Return the (x, y) coordinate for the center point of the cell that contains the specified text.  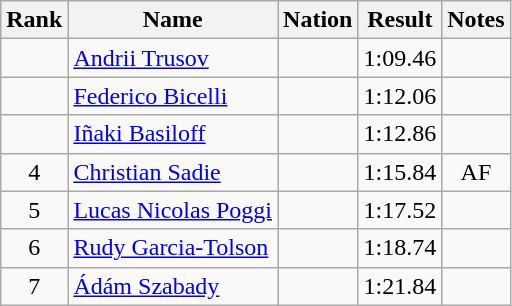
Lucas Nicolas Poggi (173, 210)
1:09.46 (400, 58)
1:12.06 (400, 96)
Ádám Szabady (173, 286)
1:18.74 (400, 248)
AF (476, 172)
Andrii Trusov (173, 58)
1:21.84 (400, 286)
Result (400, 20)
Notes (476, 20)
1:15.84 (400, 172)
Christian Sadie (173, 172)
7 (34, 286)
6 (34, 248)
Rank (34, 20)
Federico Bicelli (173, 96)
Iñaki Basiloff (173, 134)
4 (34, 172)
1:12.86 (400, 134)
Nation (318, 20)
Rudy Garcia-Tolson (173, 248)
Name (173, 20)
1:17.52 (400, 210)
5 (34, 210)
